From the cell containing the given text, extract its center point as (x, y) coordinate. 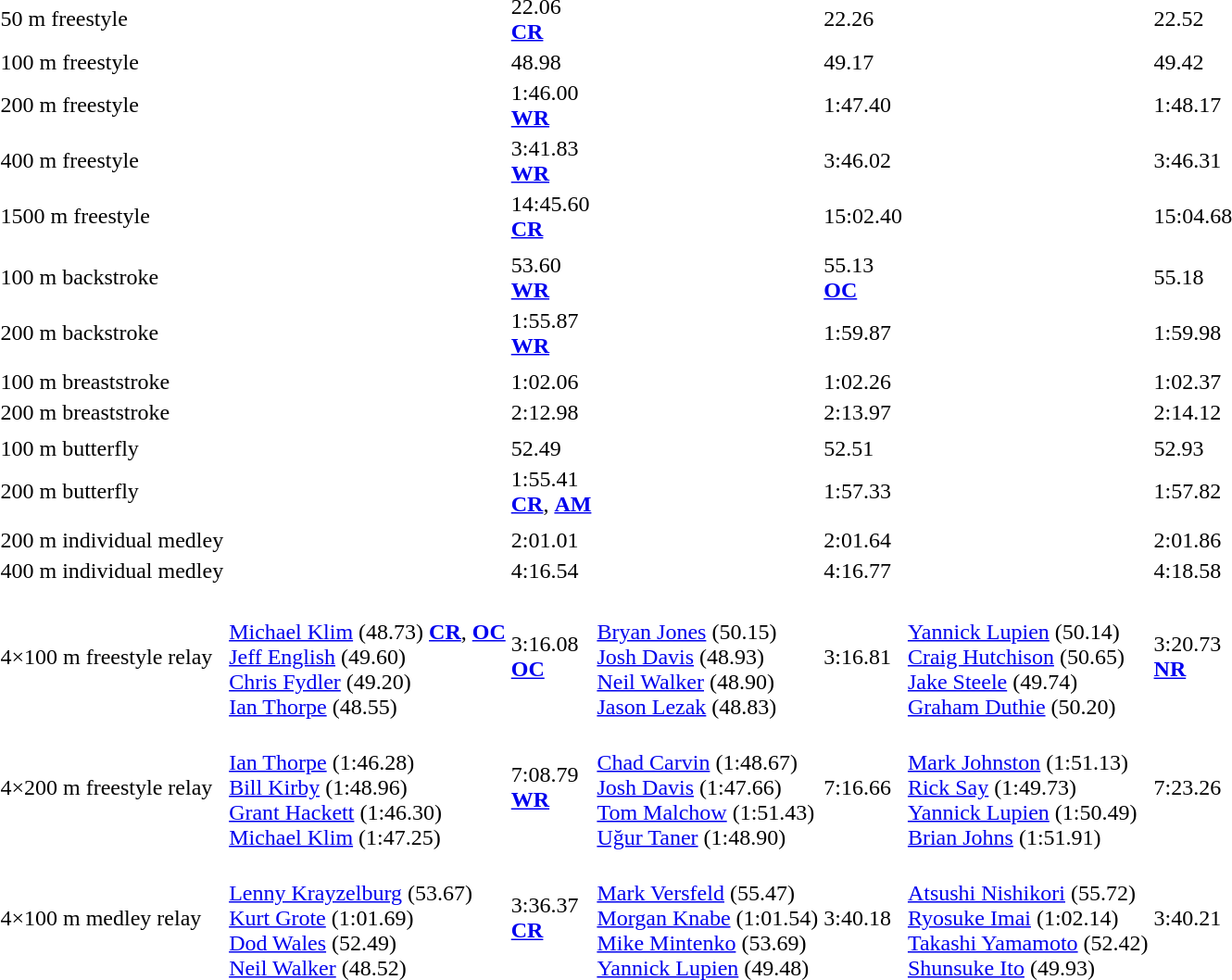
52.49 (551, 448)
53.60WR (551, 278)
4:16.54 (551, 571)
3:41.83WR (551, 161)
Ian Thorpe (1:46.28)Bill Kirby (1:48.96)Grant Hackett (1:46.30)Michael Klim (1:47.25) (368, 787)
1:46.00WR (551, 106)
3:16.08OC (551, 657)
Bryan Jones (50.15)Josh Davis (48.93)Neil Walker (48.90)Jason Lezak (48.83) (708, 657)
1:02.06 (551, 382)
1:47.40 (863, 106)
3:46.02 (863, 161)
2:12.98 (551, 412)
2:01.64 (863, 540)
1:59.87 (863, 333)
1:55.41CR, AM (551, 491)
2:13.97 (863, 412)
52.51 (863, 448)
1:02.26 (863, 382)
Mark Johnston (1:51.13)Rick Say (1:49.73)Yannick Lupien (1:50.49)Brian Johns (1:51.91) (1028, 787)
7:08.79 WR (551, 787)
55.13OC (863, 278)
14:45.60CR (551, 217)
3:16.81 (863, 657)
1:57.33 (863, 491)
Chad Carvin (1:48.67)Josh Davis (1:47.66)Tom Malchow (1:51.43)Uğur Taner (1:48.90) (708, 787)
2:01.01 (551, 540)
1:55.87WR (551, 333)
Yannick Lupien (50.14)Craig Hutchison (50.65)Jake Steele (49.74)Graham Duthie (50.20) (1028, 657)
4:16.77 (863, 571)
48.98 (551, 62)
7:16.66 (863, 787)
Michael Klim (48.73) CR, OCJeff English (49.60)Chris Fydler (49.20)Ian Thorpe (48.55) (368, 657)
49.17 (863, 62)
15:02.40 (863, 217)
